Provide the (x, y) coordinate of the cell's center where the given text is located.  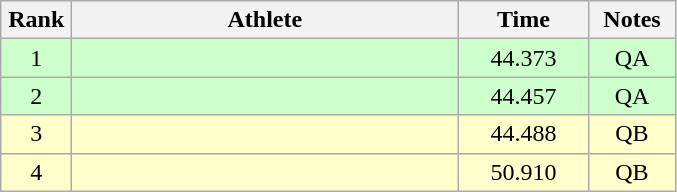
44.457 (524, 96)
Notes (632, 20)
Athlete (265, 20)
Time (524, 20)
1 (36, 58)
44.373 (524, 58)
Rank (36, 20)
3 (36, 134)
44.488 (524, 134)
4 (36, 172)
50.910 (524, 172)
2 (36, 96)
